From the cell containing the given text, extract its center point as (x, y) coordinate. 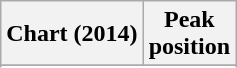
Chart (2014) (72, 34)
Peakposition (189, 34)
